Output the [X, Y] coordinate of the center of the cell containing the given text.  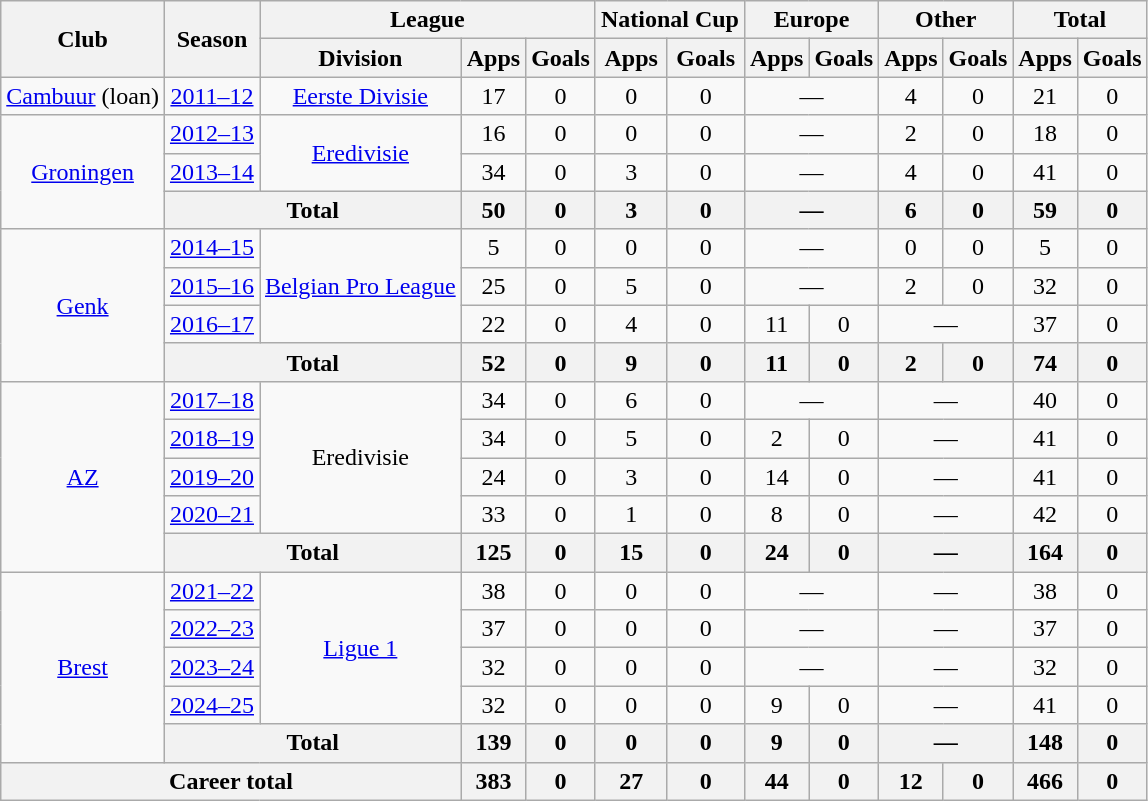
2013–14 [212, 172]
National Cup [670, 20]
8 [776, 515]
125 [493, 553]
16 [493, 134]
Division [361, 58]
17 [493, 96]
Cambuur (loan) [83, 96]
139 [493, 743]
Europe [811, 20]
15 [631, 553]
Season [212, 39]
21 [1045, 96]
22 [493, 324]
14 [776, 477]
466 [1045, 781]
18 [1045, 134]
Eerste Divisie [361, 96]
383 [493, 781]
27 [631, 781]
Other [946, 20]
164 [1045, 553]
2022–23 [212, 629]
AZ [83, 476]
59 [1045, 210]
1 [631, 515]
2011–12 [212, 96]
2020–21 [212, 515]
25 [493, 286]
148 [1045, 743]
2018–19 [212, 438]
Career total [231, 781]
44 [776, 781]
Groningen [83, 172]
2023–24 [212, 667]
2019–20 [212, 477]
42 [1045, 515]
52 [493, 362]
Ligue 1 [361, 648]
Club [83, 39]
Brest [83, 667]
2024–25 [212, 705]
2012–13 [212, 134]
2017–18 [212, 400]
2016–17 [212, 324]
Genk [83, 305]
74 [1045, 362]
League [428, 20]
12 [911, 781]
50 [493, 210]
2014–15 [212, 248]
2021–22 [212, 591]
40 [1045, 400]
33 [493, 515]
2015–16 [212, 286]
Belgian Pro League [361, 286]
